Detect which cell encompasses the target text, then output its (x, y) center coordinate. 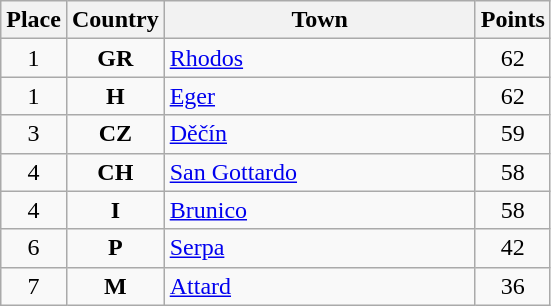
San Gottardo (320, 172)
6 (34, 248)
I (115, 210)
Points (512, 20)
36 (512, 286)
Brunico (320, 210)
Attard (320, 286)
M (115, 286)
59 (512, 134)
H (115, 96)
Děčín (320, 134)
7 (34, 286)
42 (512, 248)
Serpa (320, 248)
Town (320, 20)
GR (115, 58)
Rhodos (320, 58)
Eger (320, 96)
P (115, 248)
CZ (115, 134)
3 (34, 134)
Place (34, 20)
Country (115, 20)
CH (115, 172)
